From the cell containing the given text, extract its center point as [x, y] coordinate. 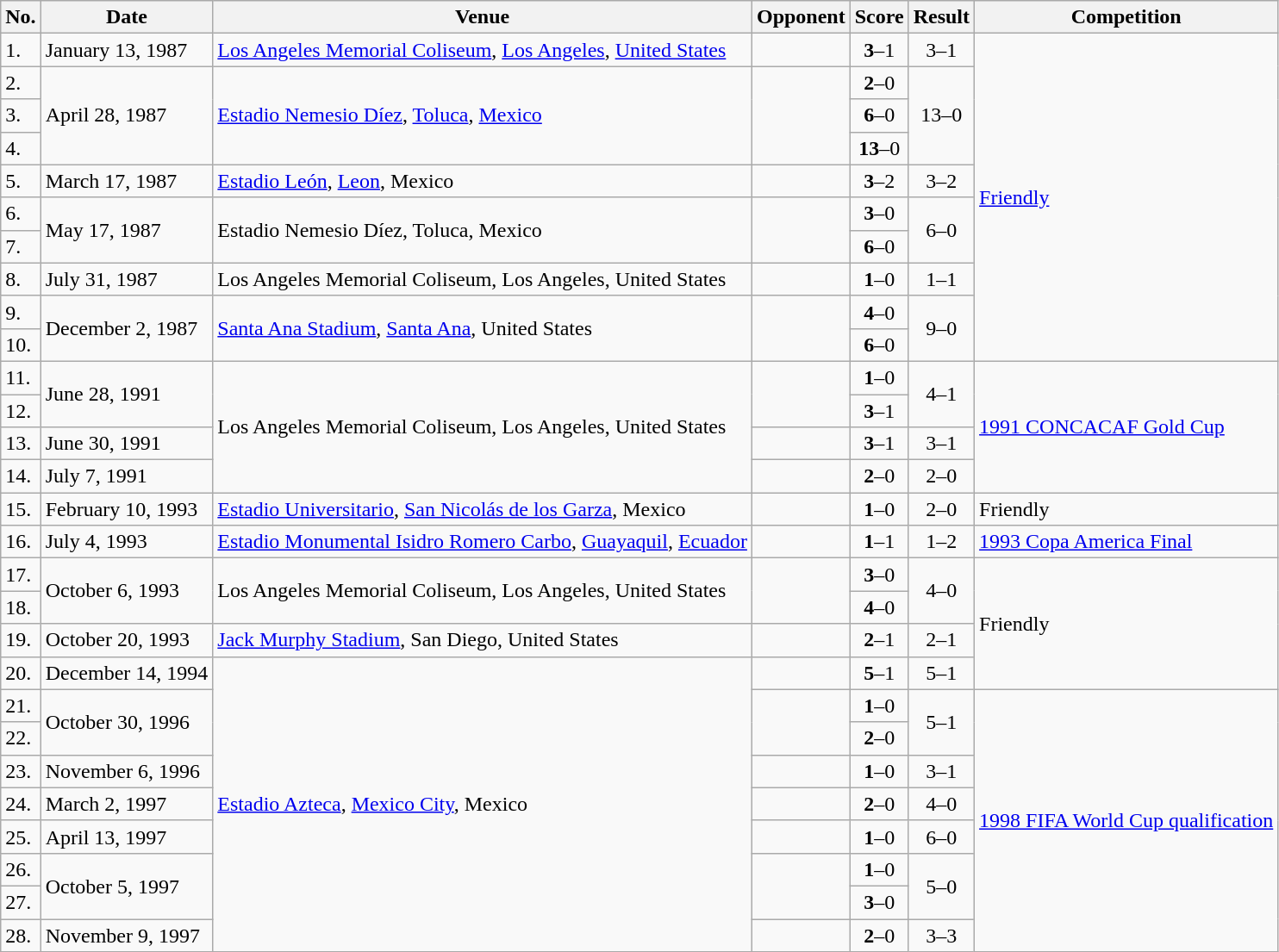
5–0 [941, 886]
April 28, 1987 [127, 115]
19. [21, 640]
8. [21, 279]
Jack Murphy Stadium, San Diego, United States [483, 640]
9–0 [941, 328]
No. [21, 17]
16. [21, 542]
26. [21, 869]
1993 Copa America Final [1126, 542]
10. [21, 345]
Estadio Universitario, San Nicolás de los Garza, Mexico [483, 509]
22. [21, 738]
1–2 [941, 542]
July 31, 1987 [127, 279]
13. [21, 444]
December 14, 1994 [127, 673]
2. [21, 83]
December 2, 1987 [127, 328]
21. [21, 706]
3. [21, 115]
17. [21, 575]
4–1 [941, 394]
Opponent [801, 17]
October 20, 1993 [127, 640]
Score [879, 17]
3–3 [941, 935]
November 6, 1996 [127, 771]
Estadio Azteca, Mexico City, Mexico [483, 805]
20. [21, 673]
23. [21, 771]
February 10, 1993 [127, 509]
November 9, 1997 [127, 935]
October 5, 1997 [127, 886]
June 30, 1991 [127, 444]
July 7, 1991 [127, 476]
15. [21, 509]
7. [21, 246]
January 13, 1987 [127, 50]
4. [21, 148]
Venue [483, 17]
October 6, 1993 [127, 591]
May 17, 1987 [127, 230]
27. [21, 902]
March 17, 1987 [127, 181]
1998 FIFA World Cup qualification [1126, 820]
March 2, 1997 [127, 804]
5. [21, 181]
25. [21, 837]
28. [21, 935]
9. [21, 312]
Result [941, 17]
October 30, 1996 [127, 722]
Santa Ana Stadium, Santa Ana, United States [483, 328]
24. [21, 804]
12. [21, 411]
Estadio León, Leon, Mexico [483, 181]
6. [21, 214]
June 28, 1991 [127, 394]
April 13, 1997 [127, 837]
July 4, 1993 [127, 542]
Estadio Monumental Isidro Romero Carbo, Guayaquil, Ecuador [483, 542]
11. [21, 377]
Date [127, 17]
1991 CONCACAF Gold Cup [1126, 426]
1. [21, 50]
18. [21, 607]
Competition [1126, 17]
14. [21, 476]
